Identify which cell holds the provided text, then report its [X, Y] central coordinate. 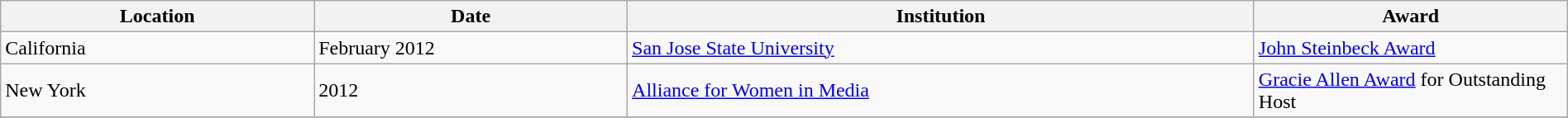
California [157, 48]
2012 [471, 91]
Alliance for Women in Media [941, 91]
New York [157, 91]
Location [157, 17]
Gracie Allen Award for Outstanding Host [1411, 91]
San Jose State University [941, 48]
Date [471, 17]
John Steinbeck Award [1411, 48]
February 2012 [471, 48]
Award [1411, 17]
Institution [941, 17]
